Search for the cell housing the specified text and yield its [x, y] center coordinate. 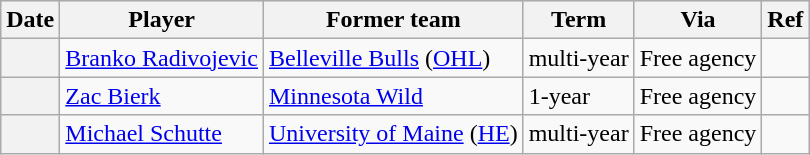
Via [698, 20]
Former team [393, 20]
1-year [578, 96]
Belleville Bulls (OHL) [393, 58]
Player [162, 20]
Michael Schutte [162, 134]
Date [30, 20]
Zac Bierk [162, 96]
Minnesota Wild [393, 96]
Branko Radivojevic [162, 58]
University of Maine (HE) [393, 134]
Term [578, 20]
Ref [786, 20]
